Capture the cell that displays the provided text and extract its [x, y] central coordinate. 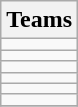
Teams [40, 20]
